From the cell containing the given text, extract its center point as (X, Y) coordinate. 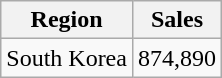
Sales (176, 20)
South Korea (67, 58)
874,890 (176, 58)
Region (67, 20)
